Identify which cell holds the provided text, then report its (X, Y) central coordinate. 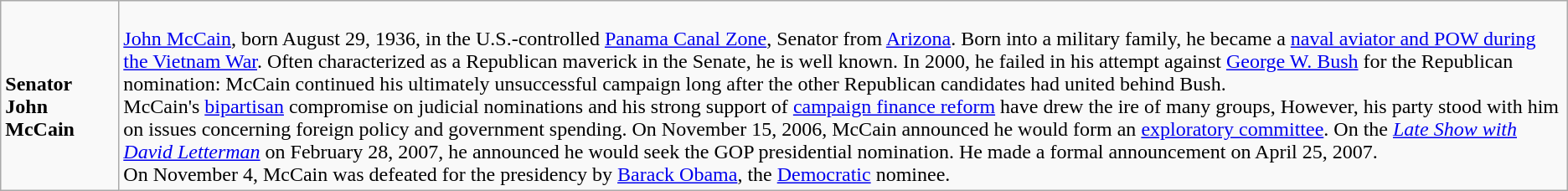
Senator John McCain (60, 95)
